Extract the [x, y] coordinate from the center of the cell holding the provided text.  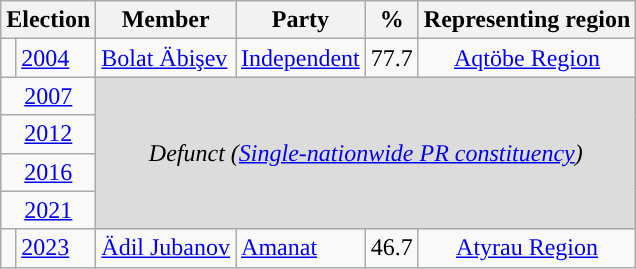
2016 [48, 172]
2007 [48, 96]
2023 [56, 248]
Independent [301, 58]
Defunct (Single-nationwide PR constituency) [366, 153]
2004 [56, 58]
2012 [48, 134]
2021 [48, 210]
Election [48, 20]
Amanat [301, 248]
Bolat Äbişev [166, 58]
Member [166, 20]
46.7 [392, 248]
Party [301, 20]
Atyrau Region [527, 248]
Ädil Jubanov [166, 248]
Aqtöbe Region [527, 58]
77.7 [392, 58]
% [392, 20]
Representing region [527, 20]
